Detect which cell encompasses the target text, then output its (X, Y) center coordinate. 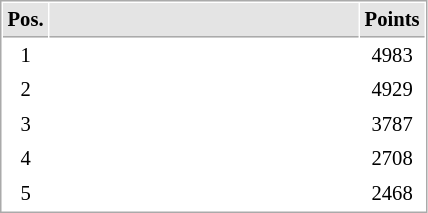
5 (26, 194)
4983 (392, 56)
2468 (392, 194)
1 (26, 56)
Pos. (26, 20)
3787 (392, 124)
2708 (392, 158)
Points (392, 20)
4929 (392, 90)
2 (26, 90)
4 (26, 158)
3 (26, 124)
